Search for the cell housing the specified text and yield its (x, y) center coordinate. 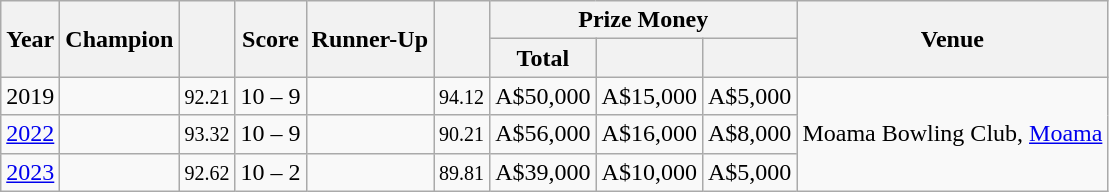
A$8,000 (749, 134)
A$15,000 (649, 96)
Champion (120, 39)
92.21 (207, 96)
A$50,000 (543, 96)
Prize Money (644, 20)
Runner-Up (370, 39)
Total (543, 58)
90.21 (462, 134)
Moama Bowling Club, Moama (952, 134)
93.32 (207, 134)
94.12 (462, 96)
Year (30, 39)
89.81 (462, 172)
A$16,000 (649, 134)
92.62 (207, 172)
2019 (30, 96)
Venue (952, 39)
A$10,000 (649, 172)
10 – 2 (270, 172)
Score (270, 39)
2023 (30, 172)
A$56,000 (543, 134)
2022 (30, 134)
A$39,000 (543, 172)
